Find where the given text appears and provide that cell's center as (X, Y) coordinate. 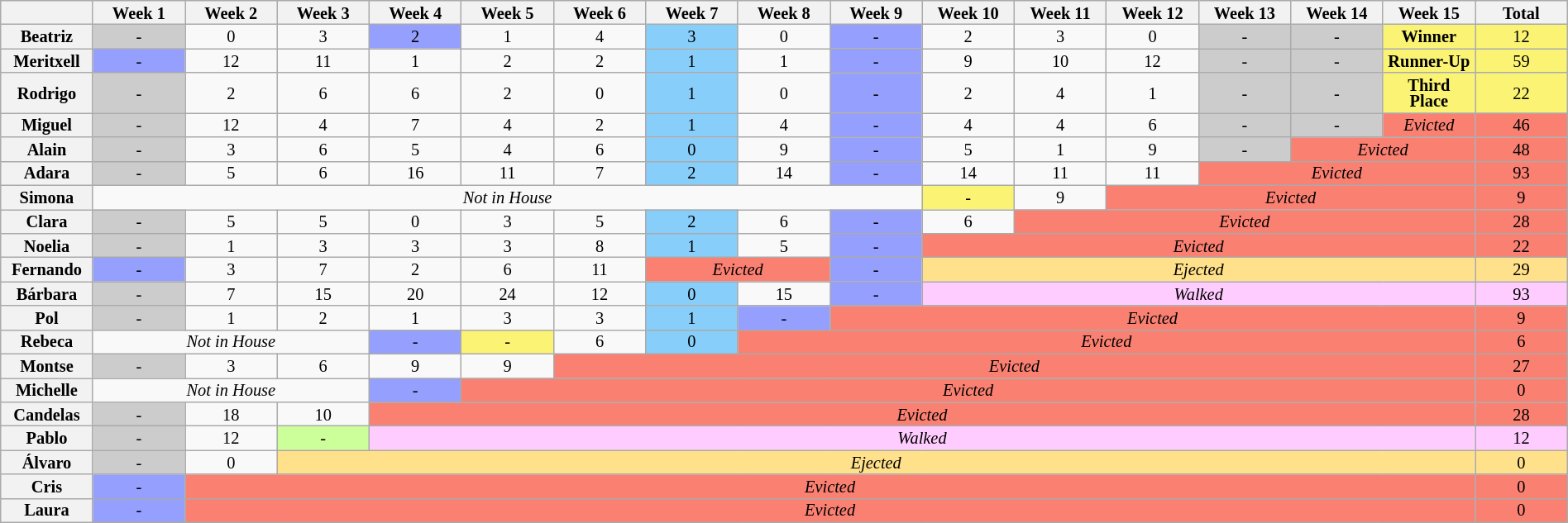
Meritxell (46, 61)
Week 2 (232, 12)
Third Place (1429, 93)
Week 15 (1429, 12)
Candelas (46, 413)
Winner (1429, 36)
29 (1522, 269)
Total (1522, 12)
Week 13 (1244, 12)
Beatriz (46, 36)
Montse (46, 365)
20 (415, 294)
Adara (46, 174)
Week 8 (784, 12)
Simona (46, 197)
Week 7 (691, 12)
Fernando (46, 269)
Week 6 (599, 12)
48 (1522, 149)
Rebeca (46, 342)
Week 14 (1336, 12)
46 (1522, 124)
Clara (46, 221)
Week 5 (508, 12)
Pablo (46, 438)
Miguel (46, 124)
Week 10 (968, 12)
27 (1522, 365)
Runner-Up (1429, 61)
24 (508, 294)
Week 11 (1060, 12)
16 (415, 174)
8 (599, 245)
Week 4 (415, 12)
Noelia (46, 245)
Alain (46, 149)
Bárbara (46, 294)
18 (232, 413)
Week 3 (323, 12)
Week 1 (139, 12)
Laura (46, 511)
Cris (46, 486)
Week 12 (1153, 12)
Pol (46, 317)
59 (1522, 61)
Álvaro (46, 463)
Week 9 (877, 12)
Michelle (46, 390)
Rodrigo (46, 93)
